From the cell containing the given text, extract its center point as (x, y) coordinate. 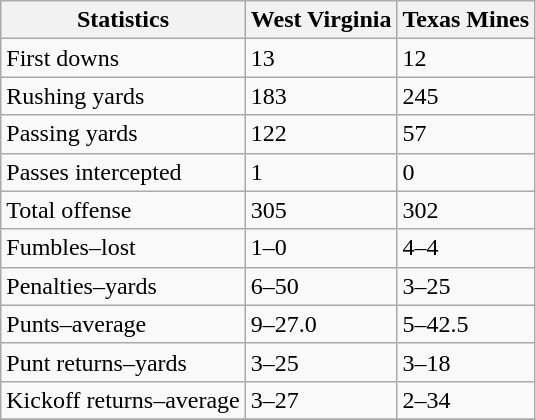
9–27.0 (321, 324)
183 (321, 96)
302 (466, 210)
Punts–average (124, 324)
First downs (124, 58)
6–50 (321, 286)
1 (321, 172)
5–42.5 (466, 324)
Kickoff returns–average (124, 400)
Passing yards (124, 134)
4–4 (466, 248)
2–34 (466, 400)
245 (466, 96)
West Virginia (321, 20)
305 (321, 210)
122 (321, 134)
57 (466, 134)
Statistics (124, 20)
Punt returns–yards (124, 362)
12 (466, 58)
0 (466, 172)
13 (321, 58)
Passes intercepted (124, 172)
3–18 (466, 362)
Texas Mines (466, 20)
Penalties–yards (124, 286)
Rushing yards (124, 96)
Fumbles–lost (124, 248)
1–0 (321, 248)
Total offense (124, 210)
3–27 (321, 400)
